Capture the cell that displays the provided text and extract its [x, y] central coordinate. 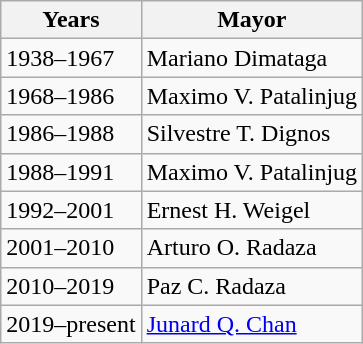
Ernest H. Weigel [252, 210]
1938–1967 [71, 58]
Mariano Dimataga [252, 58]
1988–1991 [71, 172]
1986–1988 [71, 134]
2019–present [71, 324]
Junard Q. Chan [252, 324]
2010–2019 [71, 286]
2001–2010 [71, 248]
Paz C. Radaza [252, 286]
Arturo O. Radaza [252, 248]
1968–1986 [71, 96]
Mayor [252, 20]
1992–2001 [71, 210]
Years [71, 20]
Silvestre T. Dignos [252, 134]
